Scan for the cell matching the given text and deliver its [X, Y] coordinate at center. 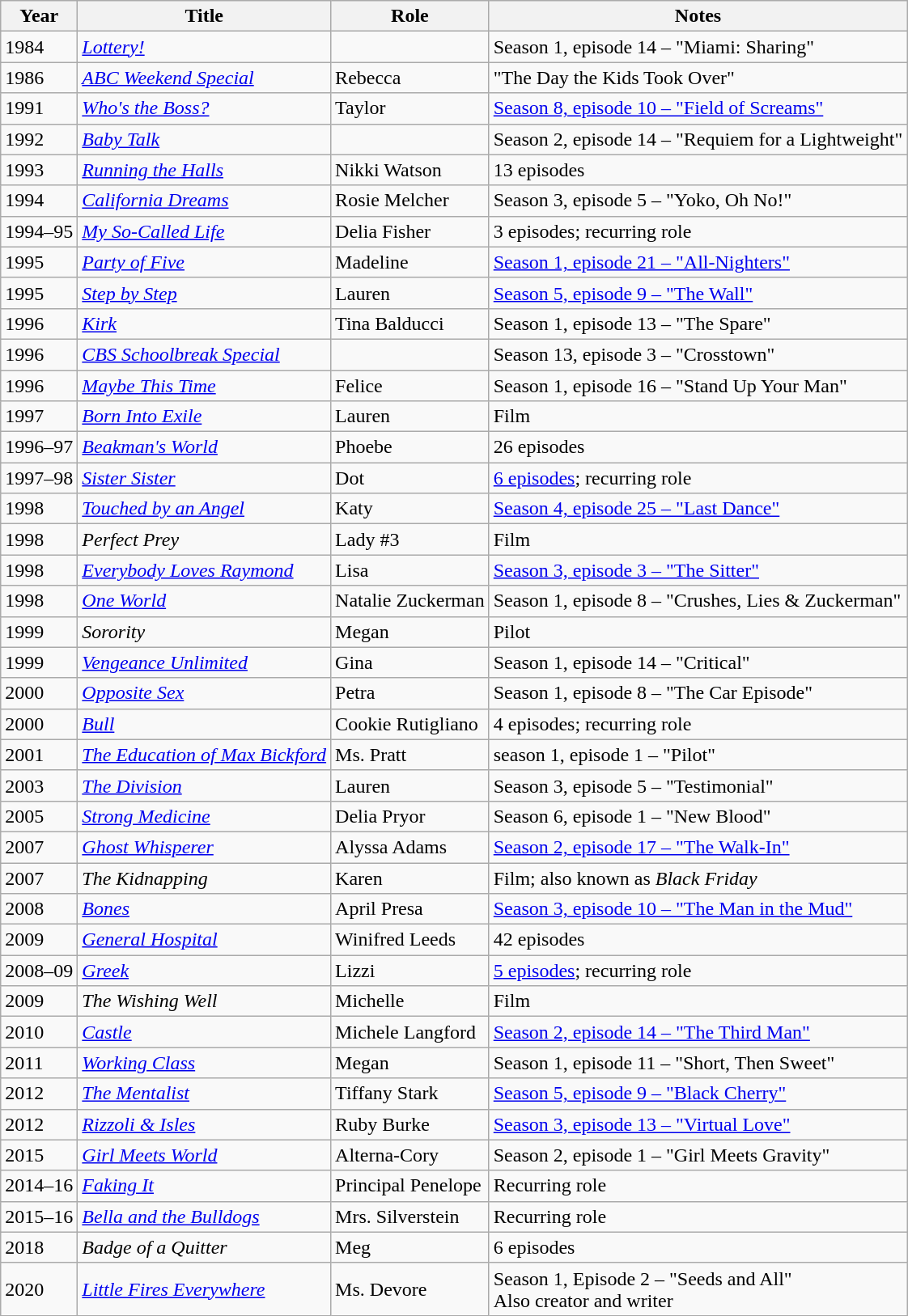
2008–09 [39, 971]
1992 [39, 139]
Bella and the Bulldogs [204, 1217]
Season 1, episode 21 – "All-Nighters" [698, 262]
1984 [39, 47]
The Kidnapping [204, 878]
1997 [39, 417]
2015 [39, 1155]
Working Class [204, 1063]
6 episodes; recurring role [698, 478]
4 episodes; recurring role [698, 724]
Principal Penelope [410, 1186]
Petra [410, 693]
Natalie Zuckerman [410, 601]
Ruby Burke [410, 1124]
Season 3, episode 5 – "Yoko, Oh No!" [698, 201]
The Education of Max Bickford [204, 755]
Beakman's World [204, 447]
Season 1, episode 13 – "The Spare" [698, 324]
Season 2, episode 14 – "Requiem for a Lightweight" [698, 139]
Faking It [204, 1186]
Season 6, episode 1 – "New Blood" [698, 816]
2003 [39, 785]
6 episodes [698, 1247]
Katy [410, 509]
2005 [39, 816]
Badge of a Quitter [204, 1247]
Season 2, episode 14 – "The Third Man" [698, 1032]
General Hospital [204, 940]
42 episodes [698, 940]
ABC Weekend Special [204, 78]
Cookie Rutigliano [410, 724]
Baby Talk [204, 139]
Season 5, episode 9 – "The Wall" [698, 293]
Ms. Devore [410, 1289]
Little Fires Everywhere [204, 1289]
Season 3, episode 13 – "Virtual Love" [698, 1124]
Ms. Pratt [410, 755]
Ghost Whisperer [204, 847]
The Wishing Well [204, 1001]
Season 1, episode 14 – "Critical" [698, 662]
Rosie Melcher [410, 201]
Alterna-Cory [410, 1155]
Lady #3 [410, 540]
1991 [39, 108]
California Dreams [204, 201]
5 episodes; recurring role [698, 971]
Mrs. Silverstein [410, 1217]
Rebecca [410, 78]
My So-Called Life [204, 231]
26 episodes [698, 447]
Lizzi [410, 971]
Season 1, episode 8 – "The Car Episode" [698, 693]
Season 1, episode 8 – "Crushes, Lies & Zuckerman" [698, 601]
Step by Step [204, 293]
Meg [410, 1247]
Lottery! [204, 47]
1994 [39, 201]
Lisa [410, 570]
"The Day the Kids Took Over" [698, 78]
Taylor [410, 108]
Madeline [410, 262]
The Division [204, 785]
Vengeance Unlimited [204, 662]
Winifred Leeds [410, 940]
Season 3, episode 3 – "The Sitter" [698, 570]
2011 [39, 1063]
Notes [698, 16]
Kirk [204, 324]
Season 5, episode 9 – "Black Cherry" [698, 1094]
season 1, episode 1 – "Pilot" [698, 755]
Greek [204, 971]
Phoebe [410, 447]
Michelle [410, 1001]
Title [204, 16]
Opposite Sex [204, 693]
Sorority [204, 632]
Season 2, episode 17 – "The Walk-In" [698, 847]
2001 [39, 755]
Bull [204, 724]
1996–97 [39, 447]
One World [204, 601]
Role [410, 16]
Season 2, episode 1 – "Girl Meets Gravity" [698, 1155]
April Presa [410, 909]
CBS Schoolbreak Special [204, 354]
Film; also known as Black Friday [698, 878]
Everybody Loves Raymond [204, 570]
Castle [204, 1032]
Season 3, episode 10 – "The Man in the Mud" [698, 909]
Gina [410, 662]
Perfect Prey [204, 540]
Season 1, Episode 2 – "Seeds and All"Also creator and writer [698, 1289]
Season 1, episode 11 – "Short, Then Sweet" [698, 1063]
Strong Medicine [204, 816]
2014–16 [39, 1186]
Season 1, episode 16 – "Stand Up Your Man" [698, 386]
Born Into Exile [204, 417]
2015–16 [39, 1217]
2020 [39, 1289]
Party of Five [204, 262]
2018 [39, 1247]
2010 [39, 1032]
Sister Sister [204, 478]
The Mentalist [204, 1094]
2008 [39, 909]
Season 13, episode 3 – "Crosstown" [698, 354]
Bones [204, 909]
Year [39, 16]
Touched by an Angel [204, 509]
Season 3, episode 5 – "Testimonial" [698, 785]
13 episodes [698, 170]
1997–98 [39, 478]
1993 [39, 170]
3 episodes; recurring role [698, 231]
Pilot [698, 632]
Dot [410, 478]
Who's the Boss? [204, 108]
1994–95 [39, 231]
Karen [410, 878]
Alyssa Adams [410, 847]
Nikki Watson [410, 170]
Felice [410, 386]
Running the Halls [204, 170]
Tiffany Stark [410, 1094]
Delia Pryor [410, 816]
Michele Langford [410, 1032]
Maybe This Time [204, 386]
Season 8, episode 10 – "Field of Screams" [698, 108]
Tina Balducci [410, 324]
Delia Fisher [410, 231]
Season 1, episode 14 – "Miami: Sharing" [698, 47]
Girl Meets World [204, 1155]
1986 [39, 78]
Season 4, episode 25 – "Last Dance" [698, 509]
Rizzoli & Isles [204, 1124]
